Provide the [X, Y] coordinate of the cell's center where the given text is located.  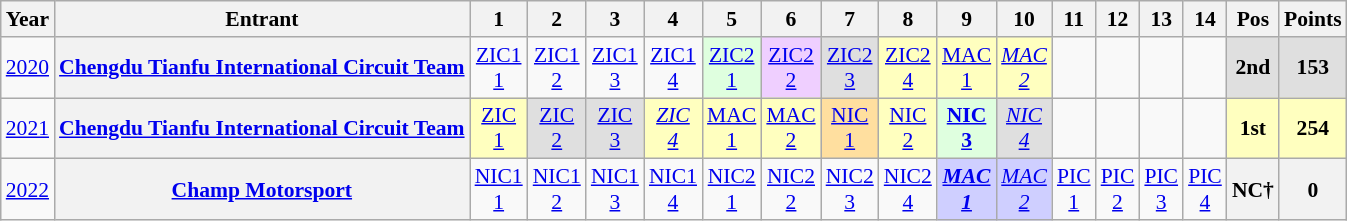
ZIC3 [615, 128]
2nd [1253, 68]
Year [28, 19]
Champ Motorsport [262, 190]
ZIC13 [615, 68]
3 [615, 19]
1 [499, 19]
ZIC1 [499, 128]
NIC1 [850, 128]
NIC23 [850, 190]
2020 [28, 68]
NIC12 [557, 190]
PIC1 [1074, 190]
8 [908, 19]
ZIC2 [557, 128]
2022 [28, 190]
NIC22 [790, 190]
ZIC11 [499, 68]
5 [732, 19]
ZIC21 [732, 68]
NIC14 [673, 190]
2 [557, 19]
NIC21 [732, 190]
ZIC14 [673, 68]
ZIC12 [557, 68]
ZIC22 [790, 68]
NIC4 [1024, 128]
ZIC4 [673, 128]
13 [1161, 19]
14 [1205, 19]
10 [1024, 19]
PIC4 [1205, 190]
NIC11 [499, 190]
NIC13 [615, 190]
153 [1313, 68]
2021 [28, 128]
6 [790, 19]
0 [1313, 190]
NIC2 [908, 128]
12 [1118, 19]
11 [1074, 19]
NIC3 [966, 128]
NC† [1253, 190]
254 [1313, 128]
NIC24 [908, 190]
Pos [1253, 19]
4 [673, 19]
ZIC24 [908, 68]
PIC3 [1161, 190]
Points [1313, 19]
9 [966, 19]
PIC2 [1118, 190]
1st [1253, 128]
ZIC23 [850, 68]
Entrant [262, 19]
7 [850, 19]
